Find where the given text appears and provide that cell's center as (X, Y) coordinate. 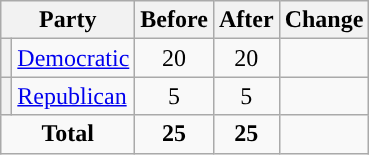
Before (174, 20)
Change (324, 20)
Republican (74, 96)
Democratic (74, 58)
After (246, 20)
Total (68, 134)
Party (68, 20)
